Find where the given text appears and provide that cell's center as [x, y] coordinate. 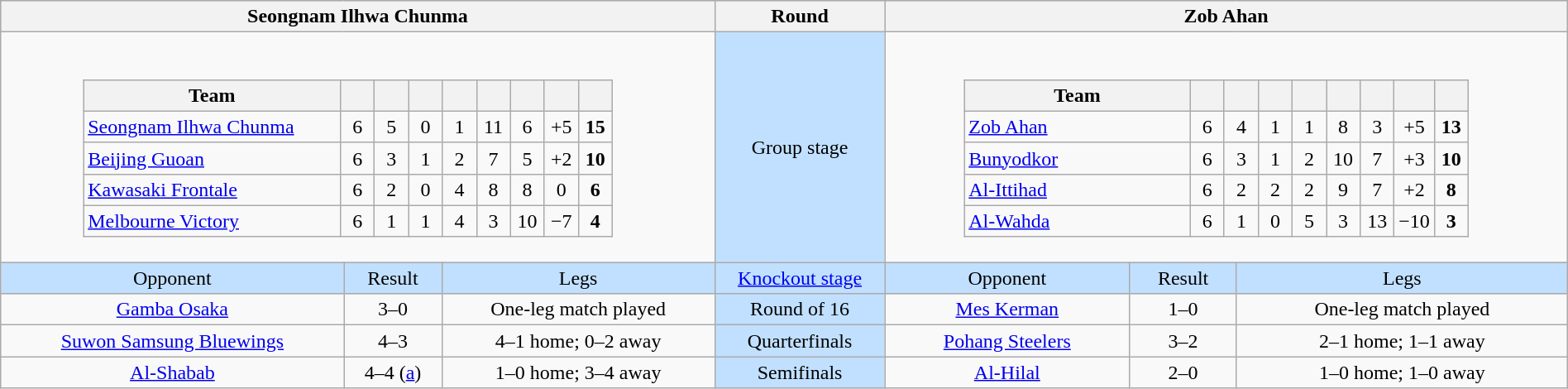
11 [493, 127]
Al-Hilal [1007, 372]
Al-Wahda [1078, 221]
Round of 16 [800, 310]
9 [1343, 190]
Bunyodkor [1078, 158]
Kawasaki Frontale [212, 190]
3–2 [1183, 341]
−10 [1414, 221]
+3 [1414, 158]
Mes Kerman [1007, 310]
15 [595, 127]
Semifinals [800, 372]
4–3 [393, 341]
Pohang Steelers [1007, 341]
2–0 [1183, 372]
4–4 (a) [393, 372]
−7 [561, 221]
Team Zob Ahan 6 4 1 1 8 3 +5 13 Bunyodkor 6 3 1 2 10 7 +3 10 Al-Ittihad 6 2 2 2 9 7 +2 8 Al-Wahda 6 1 0 5 3 13 −10 3 [1226, 147]
1–0 home; 1–0 away [1402, 372]
Melbourne Victory [212, 221]
Round [800, 17]
Al-Shabab [172, 372]
Beijing Guoan [212, 158]
4–1 home; 0–2 away [578, 341]
3–0 [393, 310]
2–1 home; 1–1 away [1402, 341]
Quarterfinals [800, 341]
1–0 home; 3–4 away [578, 372]
Gamba Osaka [172, 310]
Knockout stage [800, 278]
Suwon Samsung Bluewings [172, 341]
Group stage [800, 147]
Team Seongnam Ilhwa Chunma 6 5 0 1 11 6 +5 15 Beijing Guoan 6 3 1 2 7 5 +2 10 Kawasaki Frontale 6 2 0 4 8 8 0 6 Melbourne Victory 6 1 1 4 3 10 −7 4 [357, 147]
1–0 [1183, 310]
Al-Ittihad [1078, 190]
